Pinpoint the cell where the given text exists, returning its [x, y] midpoint coordinate. 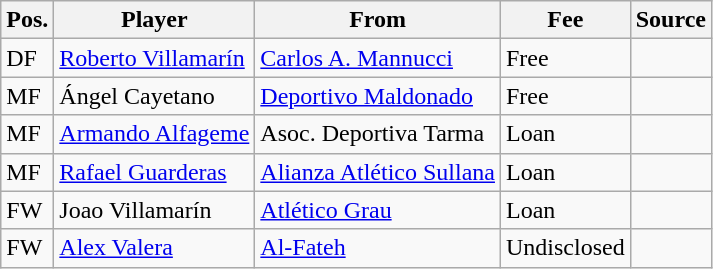
Ángel Cayetano [154, 96]
Rafael Guarderas [154, 172]
Al-Fateh [378, 248]
From [378, 20]
Armando Alfageme [154, 134]
Roberto Villamarín [154, 58]
Source [670, 20]
Undisclosed [565, 248]
Deportivo Maldonado [378, 96]
Atlético Grau [378, 210]
Fee [565, 20]
Player [154, 20]
Carlos A. Mannucci [378, 58]
Pos. [28, 20]
Joao Villamarín [154, 210]
Asoc. Deportiva Tarma [378, 134]
DF [28, 58]
Alianza Atlético Sullana [378, 172]
Alex Valera [154, 248]
